Determine the [x, y] coordinate at the center of the cell enclosing the given text.  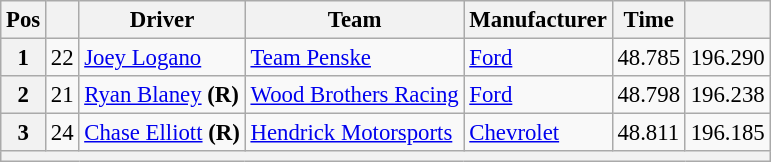
3 [24, 133]
24 [62, 133]
Wood Brothers Racing [354, 95]
Pos [24, 20]
Chase Elliott (R) [162, 133]
Ryan Blaney (R) [162, 95]
196.290 [728, 58]
1 [24, 58]
Team [354, 20]
21 [62, 95]
196.238 [728, 95]
22 [62, 58]
196.185 [728, 133]
Driver [162, 20]
48.798 [648, 95]
2 [24, 95]
Time [648, 20]
Team Penske [354, 58]
Chevrolet [538, 133]
Hendrick Motorsports [354, 133]
48.811 [648, 133]
Manufacturer [538, 20]
Joey Logano [162, 58]
48.785 [648, 58]
